Identify which cell holds the provided text, then report its (X, Y) central coordinate. 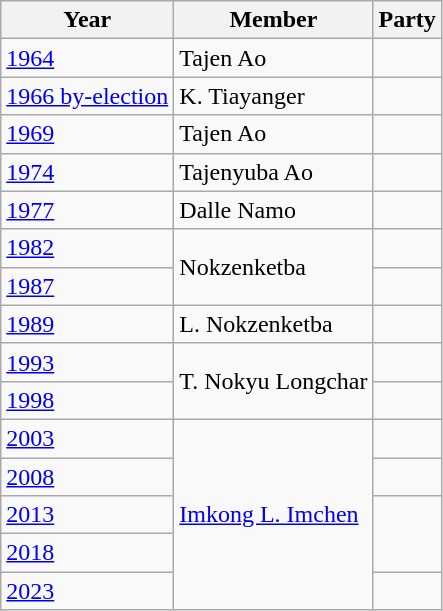
1998 (88, 400)
1969 (88, 134)
Year (88, 20)
2008 (88, 477)
1974 (88, 172)
T. Nokyu Longchar (274, 381)
1993 (88, 362)
2018 (88, 553)
Member (274, 20)
2023 (88, 591)
Nokzenketba (274, 267)
1989 (88, 324)
2003 (88, 438)
Party (407, 20)
K. Tiayanger (274, 96)
2013 (88, 515)
1982 (88, 248)
Tajenyuba Ao (274, 172)
L. Nokzenketba (274, 324)
1964 (88, 58)
1987 (88, 286)
1977 (88, 210)
1966 by-election (88, 96)
Dalle Namo (274, 210)
Imkong L. Imchen (274, 514)
